Find where the given text appears and provide that cell's center as (x, y) coordinate. 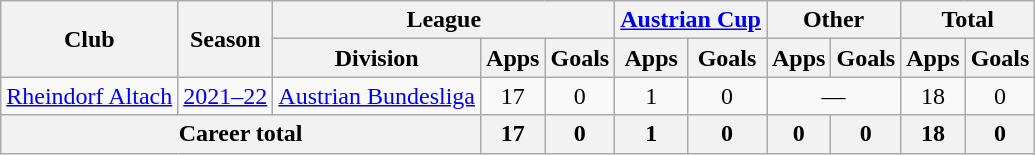
2021–22 (226, 96)
— (833, 96)
Rheindorf Altach (90, 96)
Austrian Cup (691, 20)
Season (226, 39)
Total (968, 20)
League (444, 20)
Austrian Bundesliga (377, 96)
Club (90, 39)
Division (377, 58)
Other (833, 20)
Career total (241, 134)
